Scan for the cell matching the given text and deliver its [X, Y] coordinate at center. 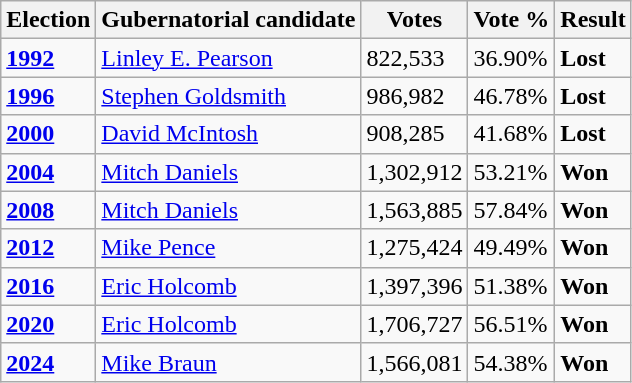
Mike Braun [228, 362]
57.84% [512, 210]
908,285 [414, 134]
2008 [48, 210]
Gubernatorial candidate [228, 20]
Vote % [512, 20]
David McIntosh [228, 134]
822,533 [414, 58]
986,982 [414, 96]
46.78% [512, 96]
51.38% [512, 286]
2024 [48, 362]
1,302,912 [414, 172]
Stephen Goldsmith [228, 96]
1,275,424 [414, 248]
2004 [48, 172]
1,397,396 [414, 286]
49.49% [512, 248]
1,706,727 [414, 324]
2000 [48, 134]
2012 [48, 248]
56.51% [512, 324]
Result [593, 20]
2020 [48, 324]
1996 [48, 96]
53.21% [512, 172]
Election [48, 20]
Votes [414, 20]
41.68% [512, 134]
54.38% [512, 362]
Linley E. Pearson [228, 58]
1992 [48, 58]
1,566,081 [414, 362]
1,563,885 [414, 210]
36.90% [512, 58]
Mike Pence [228, 248]
2016 [48, 286]
